Provide the [X, Y] coordinate of the cell's center where the given text is located.  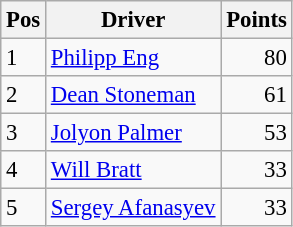
Pos [24, 20]
2 [24, 95]
Driver [134, 20]
Points [256, 20]
Philipp Eng [134, 58]
5 [24, 208]
53 [256, 133]
Will Bratt [134, 170]
Sergey Afanasyev [134, 208]
Dean Stoneman [134, 95]
Jolyon Palmer [134, 133]
61 [256, 95]
1 [24, 58]
80 [256, 58]
3 [24, 133]
4 [24, 170]
